For the text-containing cell, return its midpoint in (x, y) coordinate format. 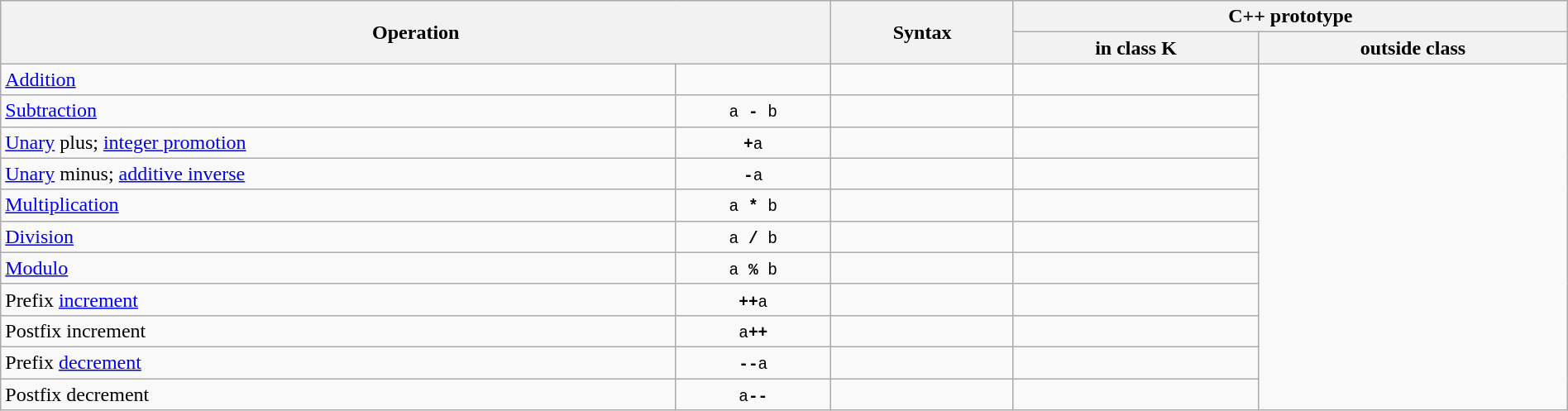
--a (753, 362)
Operation (416, 32)
Modulo (338, 268)
+a (753, 142)
Unary minus; additive inverse (338, 174)
C++ prototype (1290, 17)
Prefix decrement (338, 362)
-a (753, 174)
a * b (753, 205)
a++ (753, 331)
a - b (753, 111)
a % b (753, 268)
outside class (1413, 48)
Subtraction (338, 111)
Multiplication (338, 205)
++a (753, 299)
Prefix increment (338, 299)
a / b (753, 237)
Postfix decrement (338, 394)
in class K (1135, 48)
Postfix increment (338, 331)
Syntax (923, 32)
Addition (338, 79)
a-- (753, 394)
Division (338, 237)
Unary plus; integer promotion (338, 142)
